Find where the given text appears and provide that cell's center as (x, y) coordinate. 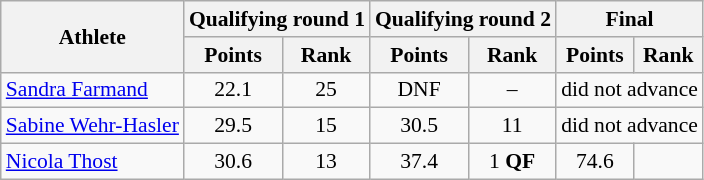
74.6 (594, 162)
Sabine Wehr-Hasler (92, 126)
– (512, 90)
22.1 (233, 90)
30.5 (419, 126)
25 (326, 90)
Nicola Thost (92, 162)
Qualifying round 1 (277, 19)
1 QF (512, 162)
15 (326, 126)
11 (512, 126)
Athlete (92, 36)
13 (326, 162)
Final (630, 19)
29.5 (233, 126)
Sandra Farmand (92, 90)
Qualifying round 2 (463, 19)
37.4 (419, 162)
30.6 (233, 162)
DNF (419, 90)
